From the cell containing the given text, extract its center point as (x, y) coordinate. 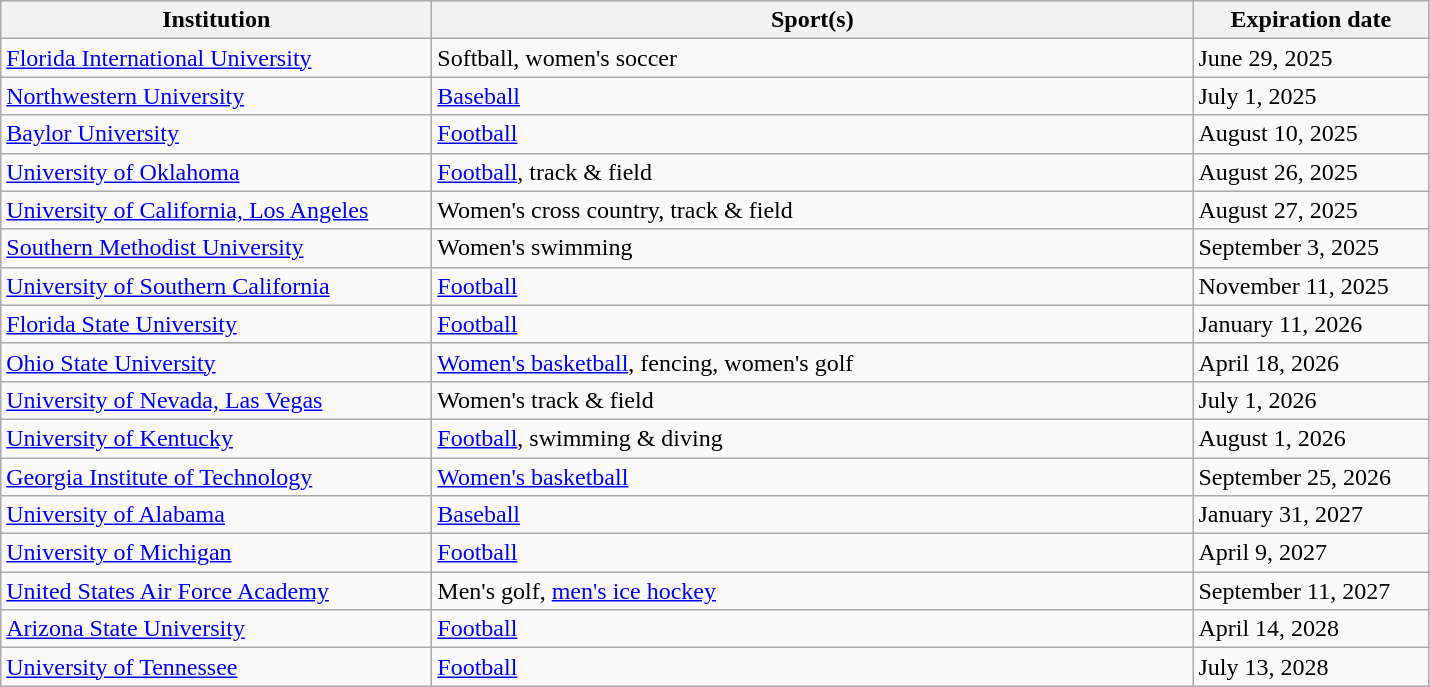
Arizona State University (216, 629)
August 1, 2026 (1311, 438)
Women's basketball (812, 477)
January 31, 2027 (1311, 515)
Georgia Institute of Technology (216, 477)
July 13, 2028 (1311, 667)
Football, track & field (812, 172)
Softball, women's soccer (812, 58)
University of Nevada, Las Vegas (216, 400)
Sport(s) (812, 20)
July 1, 2025 (1311, 96)
Florida State University (216, 324)
University of Tennessee (216, 667)
University of Kentucky (216, 438)
September 3, 2025 (1311, 248)
November 11, 2025 (1311, 286)
Women's track & field (812, 400)
June 29, 2025 (1311, 58)
University of Michigan (216, 553)
April 18, 2026 (1311, 362)
August 10, 2025 (1311, 134)
August 26, 2025 (1311, 172)
Florida International University (216, 58)
Women's cross country, track & field (812, 210)
University of Alabama (216, 515)
University of Southern California (216, 286)
Institution (216, 20)
Football, swimming & diving (812, 438)
Women's swimming (812, 248)
Northwestern University (216, 96)
April 14, 2028 (1311, 629)
University of Oklahoma (216, 172)
September 25, 2026 (1311, 477)
September 11, 2027 (1311, 591)
Expiration date (1311, 20)
United States Air Force Academy (216, 591)
Women's basketball, fencing, women's golf (812, 362)
April 9, 2027 (1311, 553)
Southern Methodist University (216, 248)
Baylor University (216, 134)
Ohio State University (216, 362)
January 11, 2026 (1311, 324)
August 27, 2025 (1311, 210)
University of California, Los Angeles (216, 210)
Men's golf, men's ice hockey (812, 591)
July 1, 2026 (1311, 400)
